Scan for the cell matching the given text and deliver its (x, y) coordinate at center. 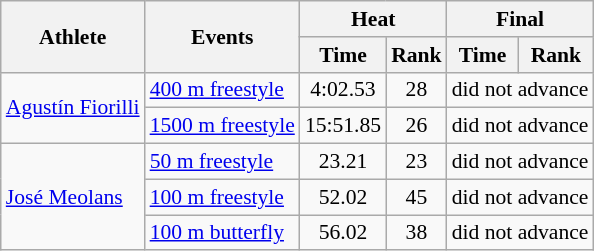
José Meolans (73, 198)
50 m freestyle (222, 162)
52.02 (343, 197)
400 m freestyle (222, 90)
Athlete (73, 36)
Final (520, 19)
Events (222, 36)
100 m freestyle (222, 197)
56.02 (343, 233)
26 (416, 126)
38 (416, 233)
15:51.85 (343, 126)
100 m butterfly (222, 233)
Heat (374, 19)
Agustín Fiorilli (73, 108)
23 (416, 162)
4:02.53 (343, 90)
28 (416, 90)
23.21 (343, 162)
45 (416, 197)
1500 m freestyle (222, 126)
